Provide the (X, Y) coordinate of the cell's center where the given text is located.  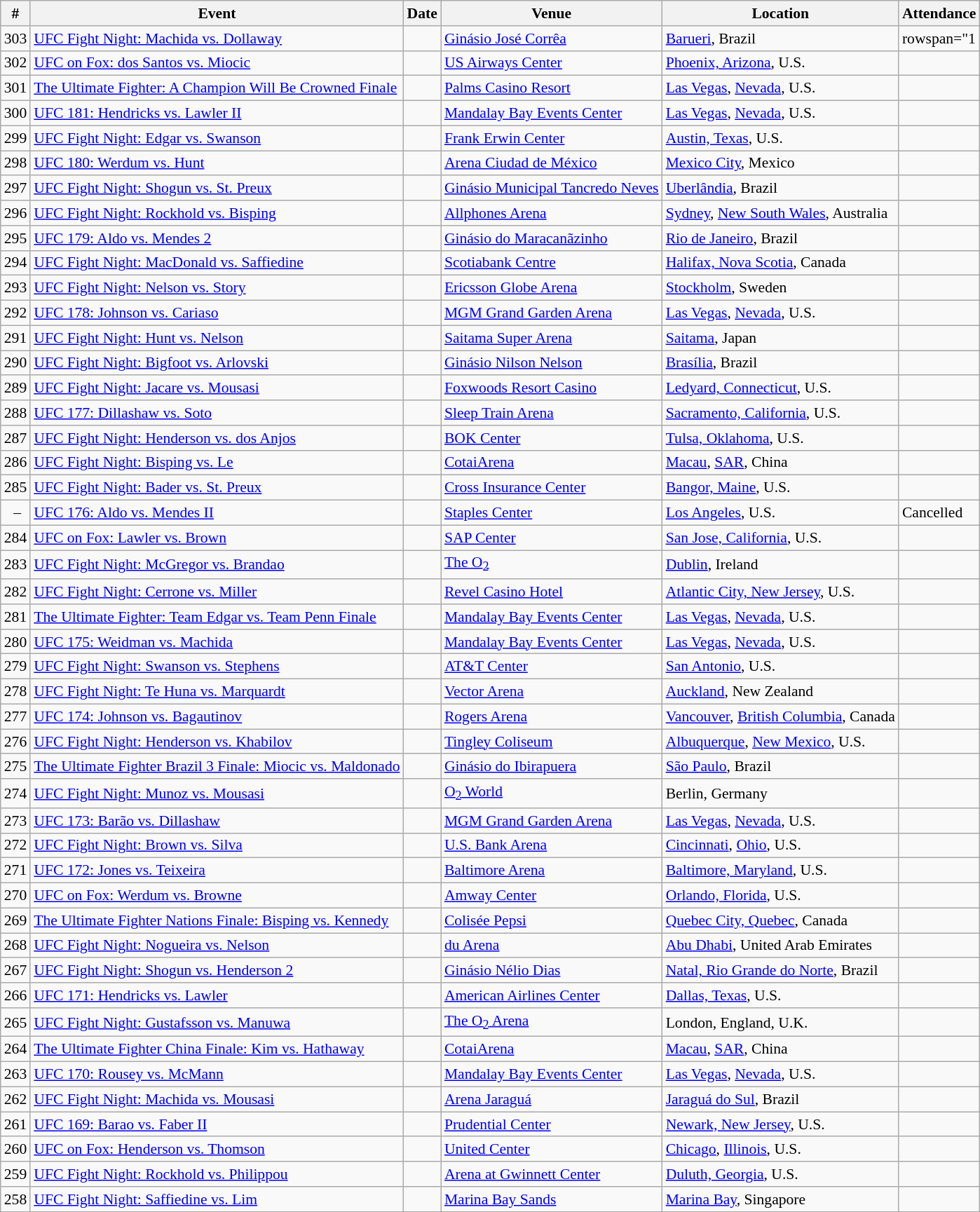
272 (15, 845)
Venue (552, 13)
298 (15, 163)
Tingley Coliseum (552, 742)
UFC Fight Night: Swanson vs. Stephens (217, 667)
UFC Fight Night: Saffiedine vs. Lim (217, 1199)
286 (15, 463)
The O2 Arena (552, 1022)
Attendance (939, 13)
Arena at Gwinnett Center (552, 1174)
U.S. Bank Arena (552, 845)
263 (15, 1075)
The Ultimate Fighter: Team Edgar vs. Team Penn Finale (217, 617)
Abu Dhabi, United Arab Emirates (781, 946)
Ginásio do Ibirapuera (552, 767)
274 (15, 794)
Rio de Janeiro, Brazil (781, 238)
UFC 173: Barão vs. Dillashaw (217, 821)
Halifax, Nova Scotia, Canada (781, 263)
rowspan="1 (939, 39)
Albuquerque, New Mexico, U.S. (781, 742)
269 (15, 920)
290 (15, 363)
261 (15, 1124)
Ginásio José Corrêa (552, 39)
UFC Fight Night: Hunt vs. Nelson (217, 338)
UFC 181: Hendricks vs. Lawler II (217, 114)
Natal, Rio Grande do Norte, Brazil (781, 971)
The O2 (552, 565)
303 (15, 39)
Ginásio do Maracanãzinho (552, 238)
San Jose, California, U.S. (781, 538)
299 (15, 138)
UFC Fight Night: Nelson vs. Story (217, 288)
Jaraguá do Sul, Brazil (781, 1099)
São Paulo, Brazil (781, 767)
302 (15, 63)
Rogers Arena (552, 716)
Amway Center (552, 896)
UFC Fight Night: Gustafsson vs. Manuwa (217, 1022)
UFC 180: Werdum vs. Hunt (217, 163)
258 (15, 1199)
Chicago, Illinois, U.S. (781, 1150)
UFC 178: Johnson vs. Cariaso (217, 313)
Sacramento, California, U.S. (781, 413)
UFC Fight Night: Te Huna vs. Marquardt (217, 692)
Cincinnati, Ohio, U.S. (781, 845)
Allphones Arena (552, 213)
Staples Center (552, 513)
UFC Fight Night: Machida vs. Mousasi (217, 1099)
London, England, U.K. (781, 1022)
Vector Arena (552, 692)
259 (15, 1174)
Ledyard, Connecticut, U.S. (781, 388)
UFC Fight Night: Bisping vs. Le (217, 463)
UFC Fight Night: Munoz vs. Mousasi (217, 794)
Orlando, Florida, U.S. (781, 896)
265 (15, 1022)
UFC Fight Night: Shogun vs. Henderson 2 (217, 971)
UFC on Fox: dos Santos vs. Miocic (217, 63)
The Ultimate Fighter Brazil 3 Finale: Miocic vs. Maldonado (217, 767)
271 (15, 871)
Atlantic City, New Jersey, U.S. (781, 592)
Vancouver, British Columbia, Canada (781, 716)
Saitama, Japan (781, 338)
267 (15, 971)
266 (15, 995)
301 (15, 88)
Revel Casino Hotel (552, 592)
Barueri, Brazil (781, 39)
UFC Fight Night: Bigfoot vs. Arlovski (217, 363)
Palms Casino Resort (552, 88)
Location (781, 13)
Duluth, Georgia, U.S. (781, 1174)
Prudential Center (552, 1124)
Baltimore Arena (552, 871)
UFC Fight Night: Rockhold vs. Philippou (217, 1174)
293 (15, 288)
UFC Fight Night: Henderson vs. Khabilov (217, 742)
Berlin, Germany (781, 794)
UFC Fight Night: Shogun vs. St. Preux (217, 189)
UFC 169: Barao vs. Faber II (217, 1124)
Date (422, 13)
Uberlândia, Brazil (781, 189)
Quebec City, Quebec, Canada (781, 920)
UFC on Fox: Henderson vs. Thomson (217, 1150)
277 (15, 716)
UFC Fight Night: Bader vs. St. Preux (217, 488)
Phoenix, Arizona, U.S. (781, 63)
O2 World (552, 794)
UFC Fight Night: Brown vs. Silva (217, 845)
Marina Bay Sands (552, 1199)
UFC Fight Night: Henderson vs. dos Anjos (217, 438)
260 (15, 1150)
297 (15, 189)
UFC Fight Night: Edgar vs. Swanson (217, 138)
SAP Center (552, 538)
The Ultimate Fighter Nations Finale: Bisping vs. Kennedy (217, 920)
Frank Erwin Center (552, 138)
Colisée Pepsi (552, 920)
300 (15, 114)
Scotiabank Centre (552, 263)
Cross Insurance Center (552, 488)
Baltimore, Maryland, U.S. (781, 871)
270 (15, 896)
275 (15, 767)
273 (15, 821)
Dublin, Ireland (781, 565)
UFC Fight Night: Nogueira vs. Nelson (217, 946)
Arena Jaraguá (552, 1099)
The Ultimate Fighter: A Champion Will Be Crowned Finale (217, 88)
UFC 179: Aldo vs. Mendes 2 (217, 238)
Austin, Texas, U.S. (781, 138)
UFC 170: Rousey vs. McMann (217, 1075)
Saitama Super Arena (552, 338)
287 (15, 438)
Foxwoods Resort Casino (552, 388)
296 (15, 213)
Cancelled (939, 513)
278 (15, 692)
UFC 177: Dillashaw vs. Soto (217, 413)
Tulsa, Oklahoma, U.S. (781, 438)
Sleep Train Arena (552, 413)
Stockholm, Sweden (781, 288)
UFC 172: Jones vs. Teixeira (217, 871)
UFC on Fox: Lawler vs. Brown (217, 538)
Arena Ciudad de México (552, 163)
The Ultimate Fighter China Finale: Kim vs. Hathaway (217, 1049)
US Airways Center (552, 63)
UFC Fight Night: Jacare vs. Mousasi (217, 388)
UFC 175: Weidman vs. Machida (217, 642)
UFC 174: Johnson vs. Bagautinov (217, 716)
UFC Fight Night: MacDonald vs. Saffiedine (217, 263)
Mexico City, Mexico (781, 163)
Auckland, New Zealand (781, 692)
# (15, 13)
285 (15, 488)
280 (15, 642)
UFC Fight Night: McGregor vs. Brandao (217, 565)
295 (15, 238)
du Arena (552, 946)
Ginásio Nilson Nelson (552, 363)
264 (15, 1049)
291 (15, 338)
San Antonio, U.S. (781, 667)
Los Angeles, U.S. (781, 513)
Event (217, 13)
United Center (552, 1150)
– (15, 513)
Bangor, Maine, U.S. (781, 488)
Ginásio Municipal Tancredo Neves (552, 189)
262 (15, 1099)
UFC 171: Hendricks vs. Lawler (217, 995)
AT&T Center (552, 667)
276 (15, 742)
294 (15, 263)
Ericsson Globe Arena (552, 288)
BOK Center (552, 438)
UFC 176: Aldo vs. Mendes II (217, 513)
283 (15, 565)
281 (15, 617)
Sydney, New South Wales, Australia (781, 213)
292 (15, 313)
282 (15, 592)
Marina Bay, Singapore (781, 1199)
UFC Fight Night: Rockhold vs. Bisping (217, 213)
Brasília, Brazil (781, 363)
American Airlines Center (552, 995)
UFC on Fox: Werdum vs. Browne (217, 896)
UFC Fight Night: Cerrone vs. Miller (217, 592)
268 (15, 946)
288 (15, 413)
279 (15, 667)
289 (15, 388)
UFC Fight Night: Machida vs. Dollaway (217, 39)
284 (15, 538)
Dallas, Texas, U.S. (781, 995)
Ginásio Nélio Dias (552, 971)
Newark, New Jersey, U.S. (781, 1124)
